Pinpoint the cell where the given text exists, returning its (x, y) midpoint coordinate. 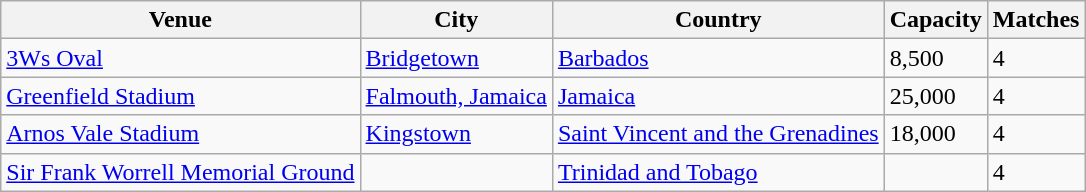
25,000 (936, 96)
3Ws Oval (180, 58)
Sir Frank Worrell Memorial Ground (180, 172)
Greenfield Stadium (180, 96)
Country (718, 20)
18,000 (936, 134)
Bridgetown (456, 58)
Saint Vincent and the Grenadines (718, 134)
Trinidad and Tobago (718, 172)
Jamaica (718, 96)
Matches (1036, 20)
Barbados (718, 58)
Falmouth, Jamaica (456, 96)
8,500 (936, 58)
Venue (180, 20)
Kingstown (456, 134)
City (456, 20)
Arnos Vale Stadium (180, 134)
Capacity (936, 20)
